Determine the [x, y] coordinate at the center of the cell enclosing the given text.  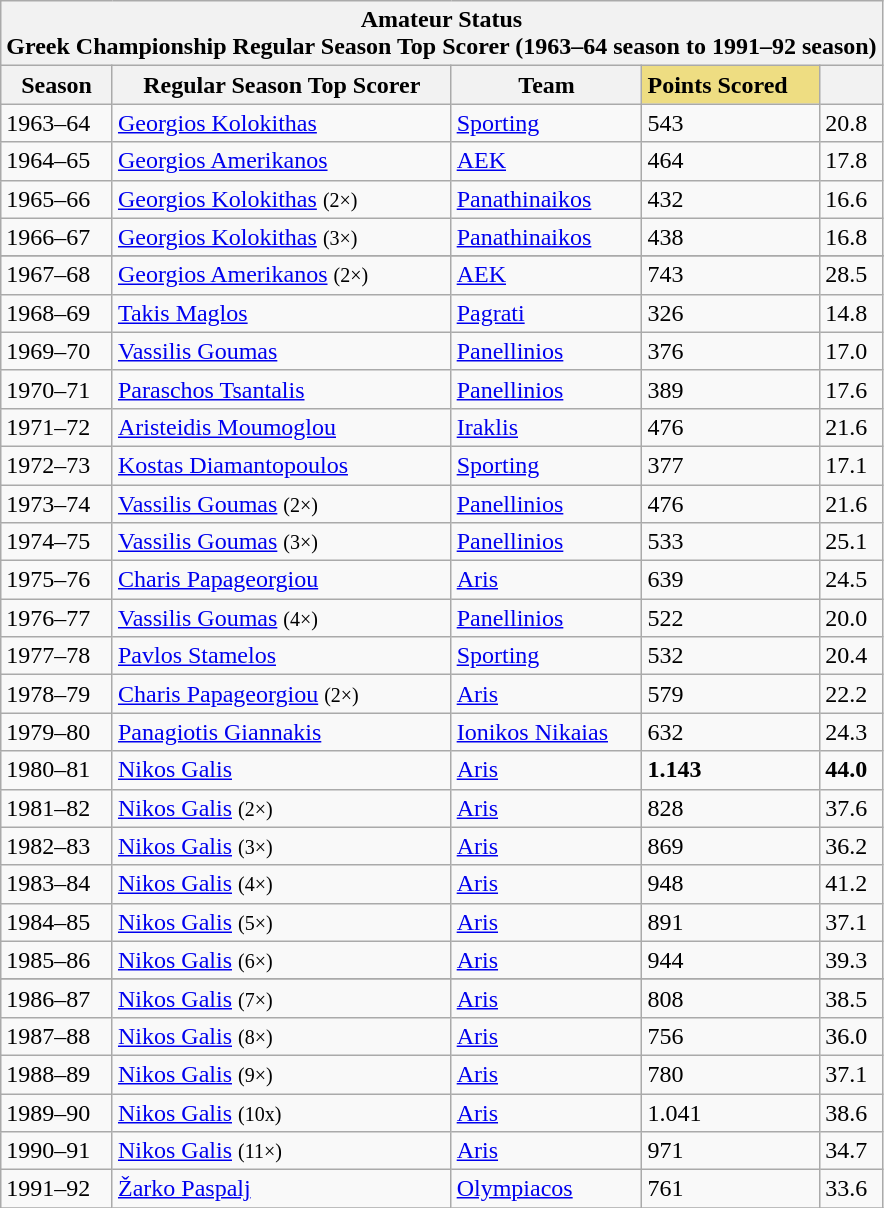
17.8 [851, 161]
532 [731, 656]
Vassilis Goumas [282, 351]
Nikos Galis (5×) [282, 922]
39.3 [851, 960]
Nikos Galis (9×) [282, 1074]
Panagiotis Giannakis [282, 732]
944 [731, 960]
Georgios Kolokithas (2×) [282, 199]
1970–71 [57, 389]
632 [731, 732]
808 [731, 998]
Takis Maglos [282, 313]
377 [731, 465]
464 [731, 161]
Nikos Galis (3×) [282, 846]
1990–91 [57, 1151]
1981–82 [57, 808]
Amateur StatusGreek Championship Regular Season Top Scorer (1963–64 season to 1991–92 season) [442, 34]
Season [57, 85]
Nikos Galis (8×) [282, 1036]
1968–69 [57, 313]
1971–72 [57, 427]
389 [731, 389]
28.5 [851, 275]
Nikos Galis (10x) [282, 1113]
869 [731, 846]
1976–77 [57, 618]
Georgios Amerikanos (2×) [282, 275]
Charis Papageorgiou (2×) [282, 694]
326 [731, 313]
1984–85 [57, 922]
20.4 [851, 656]
579 [731, 694]
1985–86 [57, 960]
38.6 [851, 1113]
1988–89 [57, 1074]
971 [731, 1151]
Iraklis [546, 427]
Pavlos Stamelos [282, 656]
948 [731, 884]
522 [731, 618]
543 [731, 123]
37.6 [851, 808]
1987–88 [57, 1036]
639 [731, 580]
20.0 [851, 618]
Charis Papageorgiou [282, 580]
Team [546, 85]
1986–87 [57, 998]
Georgios Kolokithas [282, 123]
1963–64 [57, 123]
1964–65 [57, 161]
Paraschos Tsantalis [282, 389]
780 [731, 1074]
Georgios Amerikanos [282, 161]
16.8 [851, 237]
1983–84 [57, 884]
756 [731, 1036]
761 [731, 1189]
17.0 [851, 351]
1989–90 [57, 1113]
1974–75 [57, 542]
1978–79 [57, 694]
20.8 [851, 123]
743 [731, 275]
376 [731, 351]
Nikos Galis (11×) [282, 1151]
Ionikos Nikaias [546, 732]
Nikos Galis [282, 770]
22.2 [851, 694]
1972–73 [57, 465]
1965–66 [57, 199]
1975–76 [57, 580]
Regular Season Top Scorer [282, 85]
Georgios Kolokithas (3×) [282, 237]
44.0 [851, 770]
1.041 [731, 1113]
Vassilis Goumas (4×) [282, 618]
38.5 [851, 998]
Pagrati [546, 313]
1980–81 [57, 770]
828 [731, 808]
1982–83 [57, 846]
24.3 [851, 732]
Aristeidis Moumoglou [282, 427]
Nikos Galis (6×) [282, 960]
1973–74 [57, 503]
Nikos Galis (4×) [282, 884]
14.8 [851, 313]
36.2 [851, 846]
1969–70 [57, 351]
432 [731, 199]
25.1 [851, 542]
41.2 [851, 884]
1979–80 [57, 732]
17.1 [851, 465]
Nikos Galis (2×) [282, 808]
1.143 [731, 770]
17.6 [851, 389]
Vassilis Goumas (3×) [282, 542]
438 [731, 237]
1967–68 [57, 275]
Olympiacos [546, 1189]
Kostas Diamantopoulos [282, 465]
33.6 [851, 1189]
Points Scored [731, 85]
24.5 [851, 580]
36.0 [851, 1036]
891 [731, 922]
34.7 [851, 1151]
1991–92 [57, 1189]
Nikos Galis (7×) [282, 998]
533 [731, 542]
1977–78 [57, 656]
Vassilis Goumas (2×) [282, 503]
16.6 [851, 199]
1966–67 [57, 237]
Žarko Paspalj [282, 1189]
